Detect which cell encompasses the target text, then output its (x, y) center coordinate. 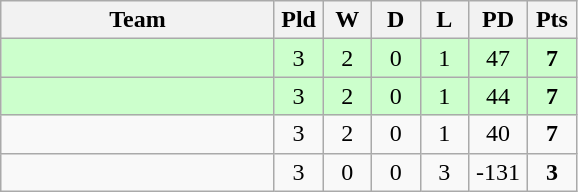
47 (498, 58)
40 (498, 134)
Pts (552, 20)
Pld (298, 20)
D (396, 20)
Team (138, 20)
-131 (498, 172)
W (348, 20)
PD (498, 20)
44 (498, 96)
L (444, 20)
